Scan for the cell matching the given text and deliver its (x, y) coordinate at center. 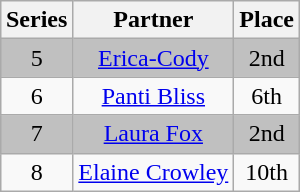
Erica-Cody (154, 58)
6 (36, 96)
Series (36, 20)
Laura Fox (154, 134)
5 (36, 58)
Elaine Crowley (154, 172)
Partner (154, 20)
7 (36, 134)
Panti Bliss (154, 96)
Place (267, 20)
8 (36, 172)
6th (267, 96)
10th (267, 172)
